Extract the (x, y) coordinate from the center of the cell holding the provided text.  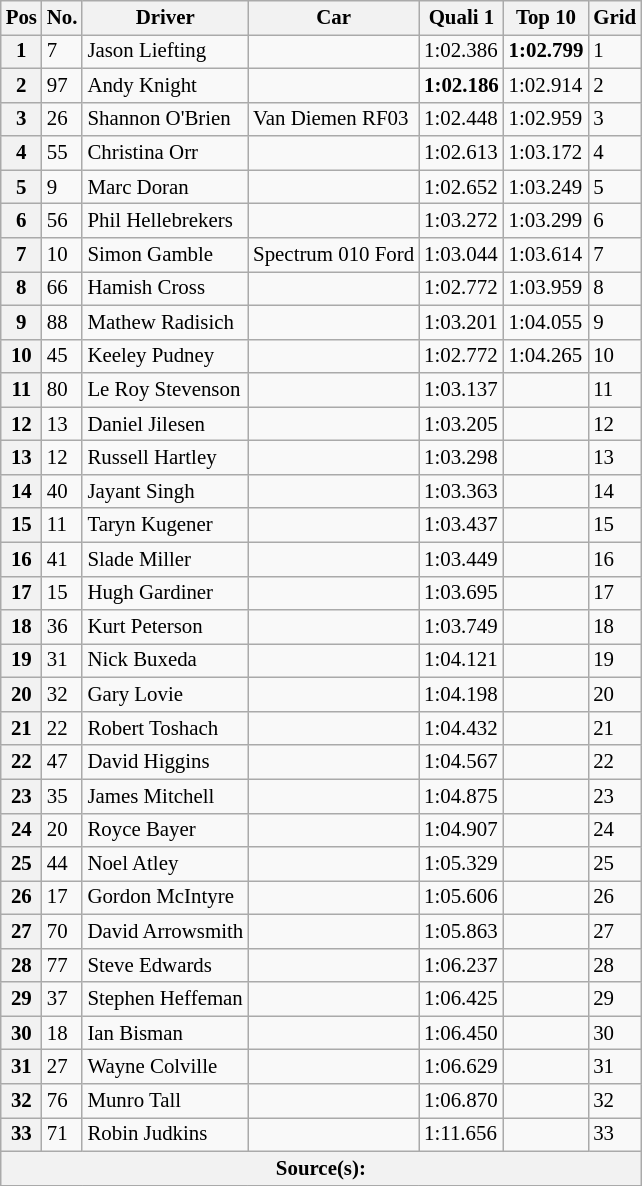
Andy Knight (165, 85)
James Mitchell (165, 796)
1:03.205 (462, 424)
41 (62, 559)
1:03.749 (462, 627)
1:03.363 (462, 491)
Hugh Gardiner (165, 593)
Robert Toshach (165, 728)
1:03.449 (462, 559)
Grid (614, 18)
Keeley Pudney (165, 356)
44 (62, 864)
1:04.907 (462, 830)
Source(s): (321, 1168)
1:02.799 (546, 51)
1:03.172 (546, 153)
Simon Gamble (165, 255)
Marc Doran (165, 187)
Driver (165, 18)
37 (62, 999)
1:06.450 (462, 1033)
Mathew Radisich (165, 322)
1:05.863 (462, 931)
1:03.614 (546, 255)
Spectrum 010 Ford (334, 255)
1:04.875 (462, 796)
1:06.870 (462, 1101)
77 (62, 965)
1:02.959 (546, 119)
Gordon McIntyre (165, 898)
Quali 1 (462, 18)
No. (62, 18)
1:02.448 (462, 119)
47 (62, 762)
Robin Judkins (165, 1135)
35 (62, 796)
1:11.656 (462, 1135)
Nick Buxeda (165, 661)
Jason Liefting (165, 51)
1:02.386 (462, 51)
56 (62, 221)
Steve Edwards (165, 965)
1:05.606 (462, 898)
Munro Tall (165, 1101)
1:03.201 (462, 322)
1:04.055 (546, 322)
1:02.652 (462, 187)
David Higgins (165, 762)
Van Diemen RF03 (334, 119)
Kurt Peterson (165, 627)
Shannon O'Brien (165, 119)
1:03.137 (462, 390)
1:03.437 (462, 525)
1:03.249 (546, 187)
1:06.425 (462, 999)
1:02.914 (546, 85)
1:03.695 (462, 593)
1:04.265 (546, 356)
David Arrowsmith (165, 931)
76 (62, 1101)
Daniel Jilesen (165, 424)
1:03.272 (462, 221)
Le Roy Stevenson (165, 390)
Hamish Cross (165, 288)
1:03.298 (462, 458)
Royce Bayer (165, 830)
Christina Orr (165, 153)
Phil Hellebrekers (165, 221)
1:03.299 (546, 221)
1:06.629 (462, 1067)
55 (62, 153)
88 (62, 322)
Car (334, 18)
1:02.186 (462, 85)
Jayant Singh (165, 491)
36 (62, 627)
Top 10 (546, 18)
Taryn Kugener (165, 525)
1:03.959 (546, 288)
Russell Hartley (165, 458)
40 (62, 491)
Wayne Colville (165, 1067)
1:04.567 (462, 762)
1:04.198 (462, 695)
Stephen Heffeman (165, 999)
70 (62, 931)
80 (62, 390)
Noel Atley (165, 864)
Pos (22, 18)
1:03.044 (462, 255)
66 (62, 288)
97 (62, 85)
Gary Lovie (165, 695)
1:06.237 (462, 965)
1:02.613 (462, 153)
Slade Miller (165, 559)
1:04.432 (462, 728)
1:04.121 (462, 661)
45 (62, 356)
71 (62, 1135)
1:05.329 (462, 864)
Ian Bisman (165, 1033)
